Detect which cell encompasses the target text, then output its [X, Y] center coordinate. 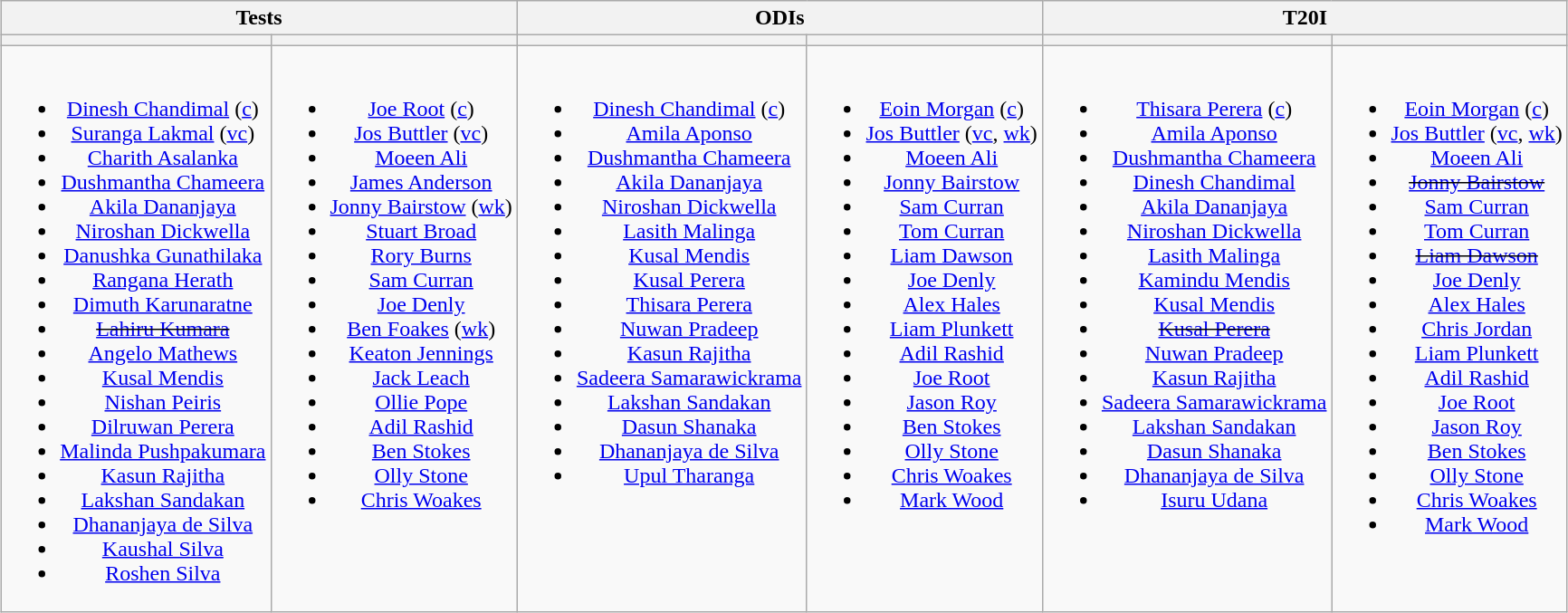
ODIs [779, 18]
T20I [1305, 18]
Tests [259, 18]
